Detect which cell encompasses the target text, then output its [x, y] center coordinate. 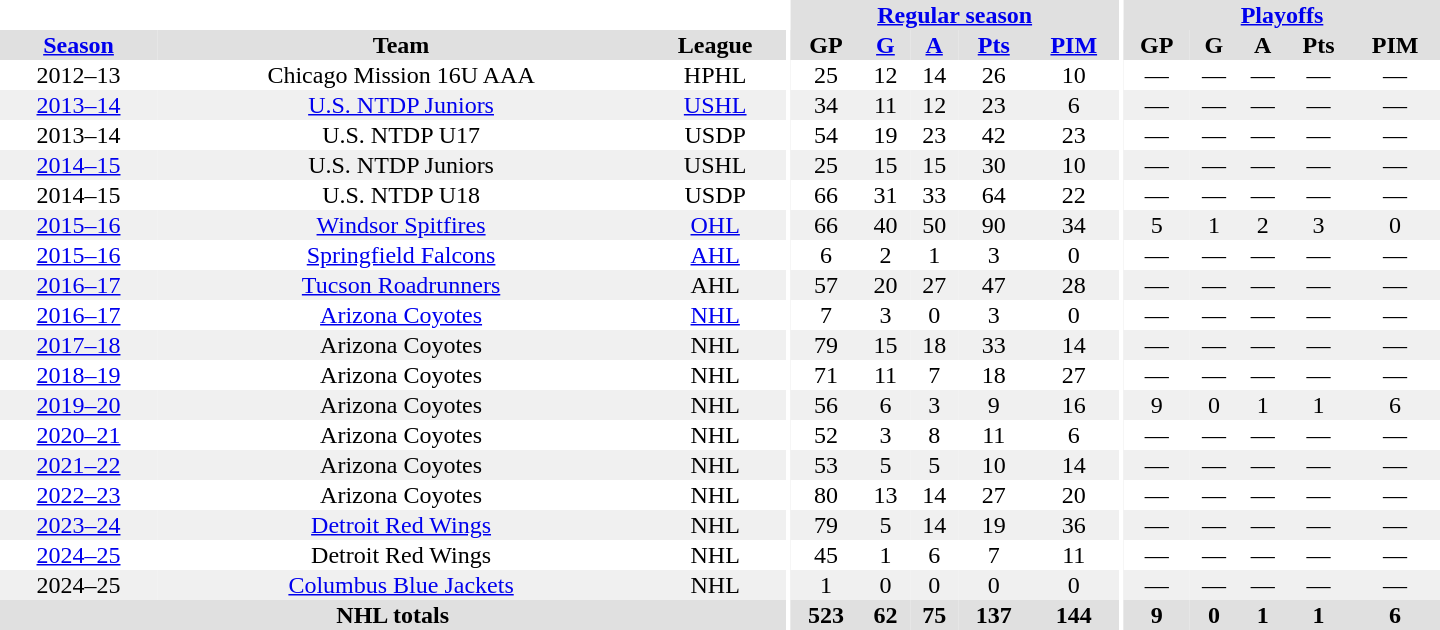
45 [826, 555]
2021–22 [78, 465]
28 [1074, 285]
90 [994, 225]
40 [886, 225]
50 [934, 225]
2019–20 [78, 405]
56 [826, 405]
52 [826, 435]
Team [401, 45]
64 [994, 195]
57 [826, 285]
47 [994, 285]
2023–24 [78, 525]
2017–18 [78, 345]
U.S. NTDP U18 [401, 195]
36 [1074, 525]
2020–21 [78, 435]
62 [886, 615]
137 [994, 615]
2012–13 [78, 75]
75 [934, 615]
OHL [715, 225]
Season [78, 45]
13 [886, 495]
Regular season [955, 15]
HPHL [715, 75]
Springfield Falcons [401, 255]
16 [1074, 405]
2018–19 [78, 375]
30 [994, 165]
Tucson Roadrunners [401, 285]
53 [826, 465]
523 [826, 615]
League [715, 45]
Columbus Blue Jackets [401, 585]
NHL totals [392, 615]
26 [994, 75]
U.S. NTDP U17 [401, 135]
42 [994, 135]
Playoffs [1282, 15]
8 [934, 435]
Windsor Spitfires [401, 225]
80 [826, 495]
71 [826, 375]
Chicago Mission 16U AAA [401, 75]
144 [1074, 615]
2022–23 [78, 495]
31 [886, 195]
54 [826, 135]
22 [1074, 195]
